Pinpoint the cell where the given text exists, returning its (X, Y) midpoint coordinate. 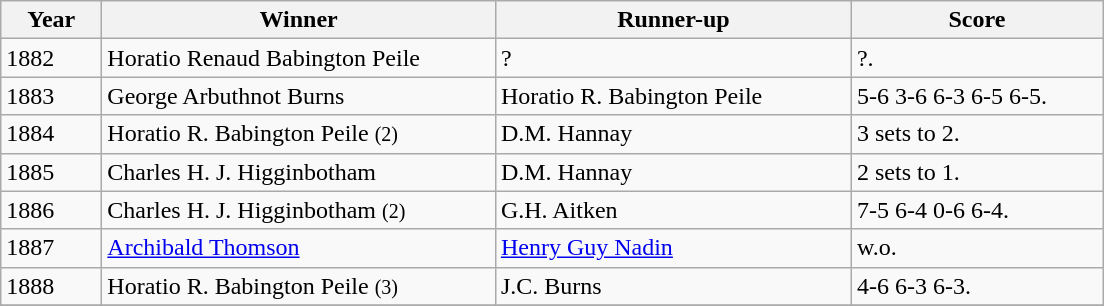
Year (52, 20)
J.C. Burns (673, 286)
1884 (52, 134)
2 sets to 1. (976, 172)
3 sets to 2. (976, 134)
1882 (52, 58)
?. (976, 58)
1887 (52, 248)
1885 (52, 172)
G.H. Aitken (673, 210)
Horatio R. Babington Peile (2) (299, 134)
George Arbuthnot Burns (299, 96)
Archibald Thomson (299, 248)
Charles H. J. Higginbotham (299, 172)
1883 (52, 96)
Horatio R. Babington Peile (673, 96)
4-6 6-3 6-3. (976, 286)
7-5 6-4 0-6 6-4. (976, 210)
1886 (52, 210)
Winner (299, 20)
Horatio Renaud Babington Peile (299, 58)
Charles H. J. Higginbotham (2) (299, 210)
Horatio R. Babington Peile (3) (299, 286)
5-6 3-6 6-3 6-5 6-5. (976, 96)
? (673, 58)
Score (976, 20)
Henry Guy Nadin (673, 248)
w.o. (976, 248)
1888 (52, 286)
Runner-up (673, 20)
